Search for the cell housing the specified text and yield its (X, Y) center coordinate. 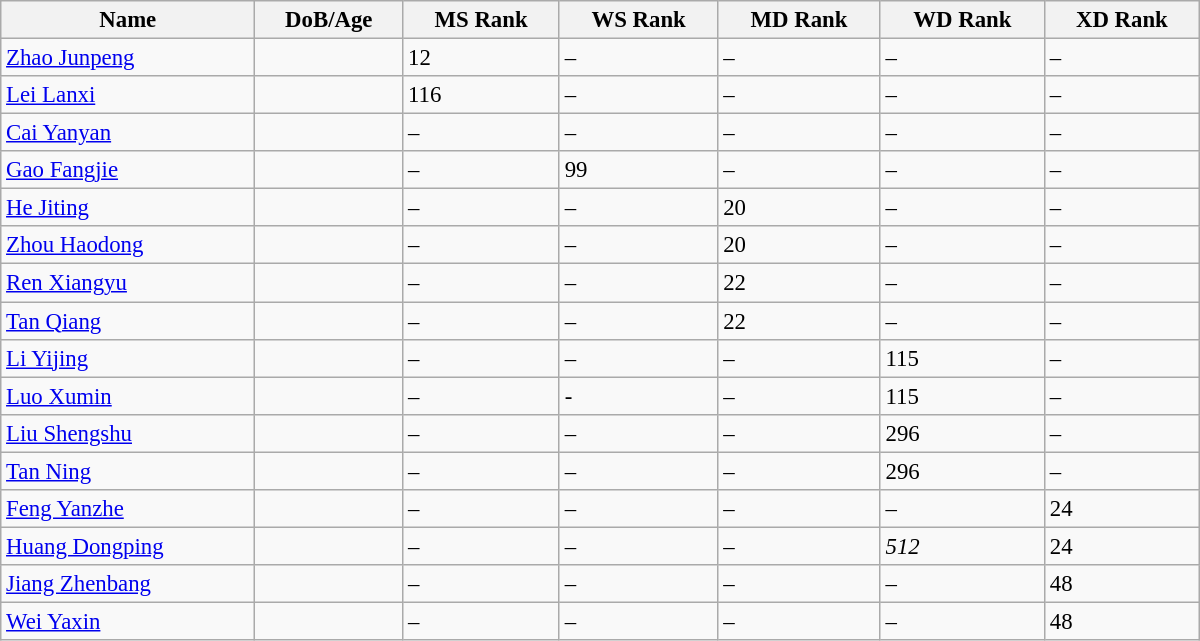
12 (482, 58)
MD Rank (799, 20)
512 (962, 546)
Wei Yaxin (128, 621)
Tan Ning (128, 471)
Gao Fangjie (128, 170)
116 (482, 95)
XD Rank (1122, 20)
Tan Qiang (128, 321)
He Jiting (128, 208)
Zhou Haodong (128, 245)
WD Rank (962, 20)
Lei Lanxi (128, 95)
MS Rank (482, 20)
DoB/Age (329, 20)
Huang Dongping (128, 546)
Name (128, 20)
Jiang Zhenbang (128, 584)
- (638, 396)
Li Yijing (128, 358)
Ren Xiangyu (128, 283)
WS Rank (638, 20)
Liu Shengshu (128, 433)
Luo Xumin (128, 396)
Feng Yanzhe (128, 509)
Cai Yanyan (128, 133)
99 (638, 170)
Zhao Junpeng (128, 58)
